Capture the cell that displays the provided text and extract its [x, y] central coordinate. 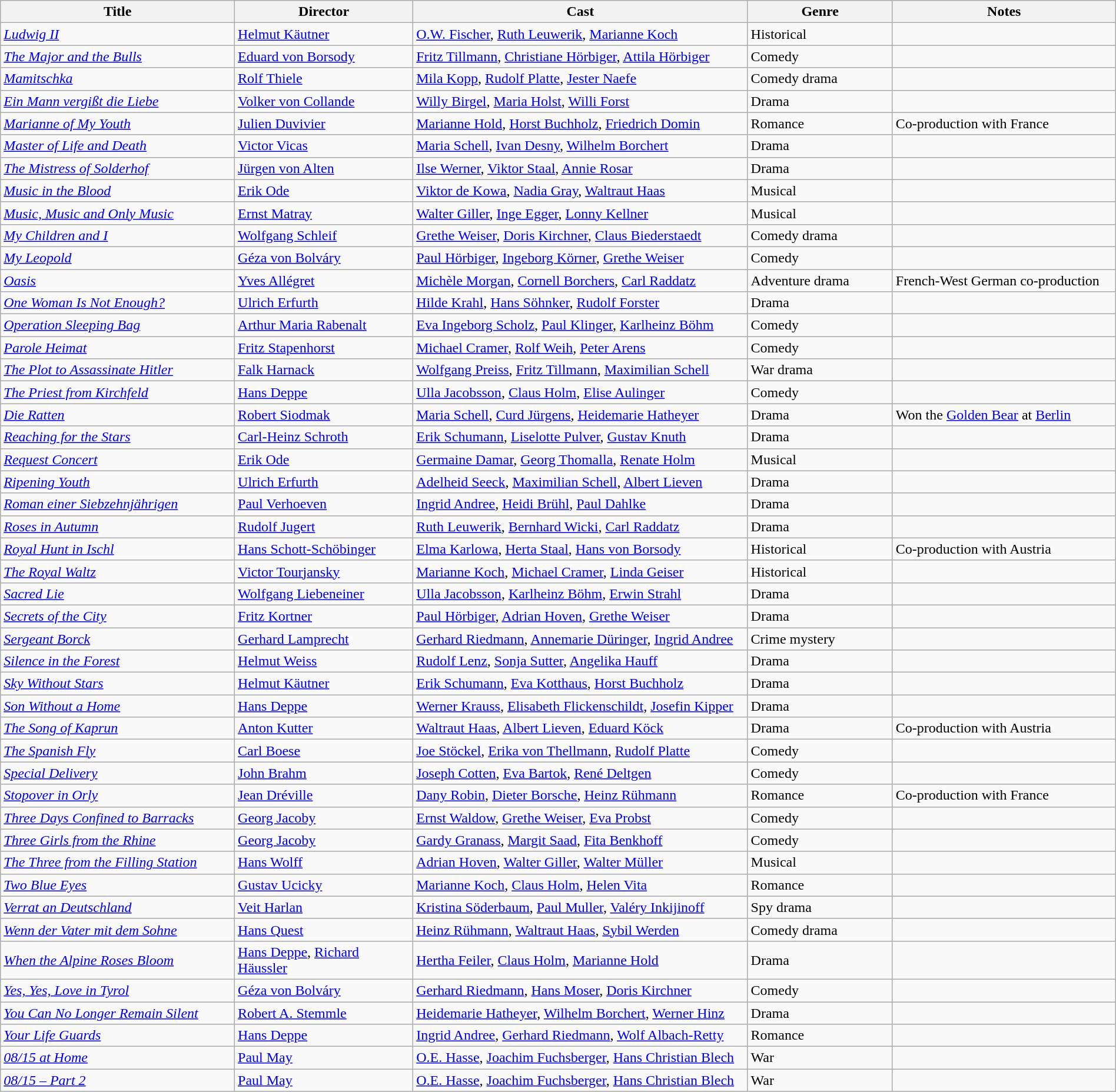
Ernst Waldow, Grethe Weiser, Eva Probst [580, 818]
Hertha Feiler, Claus Holm, Marianne Hold [580, 960]
Spy drama [820, 907]
You Can No Longer Remain Silent [118, 1013]
Hans Wolff [324, 863]
Director [324, 12]
Ilse Werner, Viktor Staal, Annie Rosar [580, 168]
Notes [1004, 12]
Sky Without Stars [118, 684]
Heinz Rühmann, Waltraut Haas, Sybil Werden [580, 930]
French-West German co-production [1004, 281]
Title [118, 12]
Maria Schell, Curd Jürgens, Heidemarie Hatheyer [580, 415]
Wolfgang Liebeneiner [324, 594]
Kristina Söderbaum, Paul Muller, Valéry Inkijinoff [580, 907]
Anton Kutter [324, 728]
Marianne Koch, Michael Cramer, Linda Geiser [580, 571]
Wenn der Vater mit dem Sohne [118, 930]
Arthur Maria Rabenalt [324, 325]
Eduard von Borsody [324, 56]
Victor Vicas [324, 146]
Sergeant Borck [118, 638]
Rudolf Lenz, Sonja Sutter, Angelika Hauff [580, 661]
When the Alpine Roses Bloom [118, 960]
Julien Duvivier [324, 124]
One Woman Is Not Enough? [118, 303]
The Priest from Kirchfeld [118, 392]
Yes, Yes, Love in Tyrol [118, 990]
Mila Kopp, Rudolf Platte, Jester Naefe [580, 79]
Request Concert [118, 460]
Heidemarie Hatheyer, Wilhelm Borchert, Werner Hinz [580, 1013]
Ein Mann vergißt die Liebe [118, 101]
Carl Boese [324, 751]
Carl-Heinz Schroth [324, 437]
Parole Heimat [118, 348]
Crime mystery [820, 638]
Fritz Tillmann, Christiane Hörbiger, Attila Hörbiger [580, 56]
Falk Harnack [324, 370]
John Brahm [324, 773]
Waltraut Haas, Albert Lieven, Eduard Köck [580, 728]
Ulla Jacobsson, Claus Holm, Elise Aulinger [580, 392]
Germaine Damar, Georg Thomalla, Renate Holm [580, 460]
Genre [820, 12]
Adelheid Seeck, Maximilian Schell, Albert Lieven [580, 482]
Won the Golden Bear at Berlin [1004, 415]
Yves Allégret [324, 281]
Paul Hörbiger, Ingeborg Körner, Grethe Weiser [580, 258]
The Major and the Bulls [118, 56]
Ingrid Andree, Gerhard Riedmann, Wolf Albach-Retty [580, 1036]
Paul Verhoeven [324, 504]
Roses in Autumn [118, 527]
Walter Giller, Inge Egger, Lonny Kellner [580, 213]
Fritz Kortner [324, 616]
Gardy Granass, Margit Saad, Fita Benkhoff [580, 840]
The Three from the Filling Station [118, 863]
Gerhard Lamprecht [324, 638]
Adrian Hoven, Walter Giller, Walter Müller [580, 863]
Eva Ingeborg Scholz, Paul Klinger, Karlheinz Böhm [580, 325]
Michèle Morgan, Cornell Borchers, Carl Raddatz [580, 281]
Wolfgang Schleif [324, 235]
My Leopold [118, 258]
Dany Robin, Dieter Borsche, Heinz Rühmann [580, 795]
Maria Schell, Ivan Desny, Wilhelm Borchert [580, 146]
Reaching for the Stars [118, 437]
Robert A. Stemmle [324, 1013]
Gustav Ucicky [324, 885]
Volker von Collande [324, 101]
Willy Birgel, Maria Holst, Willi Forst [580, 101]
My Children and I [118, 235]
Hans Deppe, Richard Häussler [324, 960]
The Plot to Assassinate Hitler [118, 370]
Sacred Lie [118, 594]
Helmut Weiss [324, 661]
08/15 – Part 2 [118, 1080]
Jean Dréville [324, 795]
Wolfgang Preiss, Fritz Tillmann, Maximilian Schell [580, 370]
Roman einer Siebzehnjährigen [118, 504]
Adventure drama [820, 281]
Robert Siodmak [324, 415]
Hans Quest [324, 930]
Marianne Koch, Claus Holm, Helen Vita [580, 885]
Mamitschka [118, 79]
08/15 at Home [118, 1058]
Ingrid Andree, Heidi Brühl, Paul Dahlke [580, 504]
Ulla Jacobsson, Karlheinz Böhm, Erwin Strahl [580, 594]
Marianne of My Youth [118, 124]
The Song of Kaprun [118, 728]
O.W. Fischer, Ruth Leuwerik, Marianne Koch [580, 34]
Hilde Krahl, Hans Söhnker, Rudolf Forster [580, 303]
Gerhard Riedmann, Annemarie Düringer, Ingrid Andree [580, 638]
Die Ratten [118, 415]
Elma Karlowa, Herta Staal, Hans von Borsody [580, 549]
Stopover in Orly [118, 795]
Your Life Guards [118, 1036]
Erik Schumann, Liselotte Pulver, Gustav Knuth [580, 437]
Fritz Stapenhorst [324, 348]
Hans Schott-Schöbinger [324, 549]
Ruth Leuwerik, Bernhard Wicki, Carl Raddatz [580, 527]
Three Girls from the Rhine [118, 840]
Victor Tourjansky [324, 571]
Ludwig II [118, 34]
The Spanish Fly [118, 751]
Rolf Thiele [324, 79]
Michael Cramer, Rolf Weih, Peter Arens [580, 348]
Paul Hörbiger, Adrian Hoven, Grethe Weiser [580, 616]
The Mistress of Solderhof [118, 168]
Two Blue Eyes [118, 885]
Joe Stöckel, Erika von Thellmann, Rudolf Platte [580, 751]
Veit Harlan [324, 907]
War drama [820, 370]
Erik Schumann, Eva Kotthaus, Horst Buchholz [580, 684]
Marianne Hold, Horst Buchholz, Friedrich Domin [580, 124]
Secrets of the City [118, 616]
Oasis [118, 281]
Rudolf Jugert [324, 527]
Music, Music and Only Music [118, 213]
Ernst Matray [324, 213]
The Royal Waltz [118, 571]
Gerhard Riedmann, Hans Moser, Doris Kirchner [580, 990]
Ripening Youth [118, 482]
Master of Life and Death [118, 146]
Verrat an Deutschland [118, 907]
Music in the Blood [118, 191]
Operation Sleeping Bag [118, 325]
Joseph Cotten, Eva Bartok, René Deltgen [580, 773]
Royal Hunt in Ischl [118, 549]
Jürgen von Alten [324, 168]
Son Without a Home [118, 706]
Three Days Confined to Barracks [118, 818]
Special Delivery [118, 773]
Viktor de Kowa, Nadia Gray, Waltraut Haas [580, 191]
Silence in the Forest [118, 661]
Werner Krauss, Elisabeth Flickenschildt, Josefin Kipper [580, 706]
Cast [580, 12]
Grethe Weiser, Doris Kirchner, Claus Biederstaedt [580, 235]
